Return (x, y) of the center of cell containing provided text 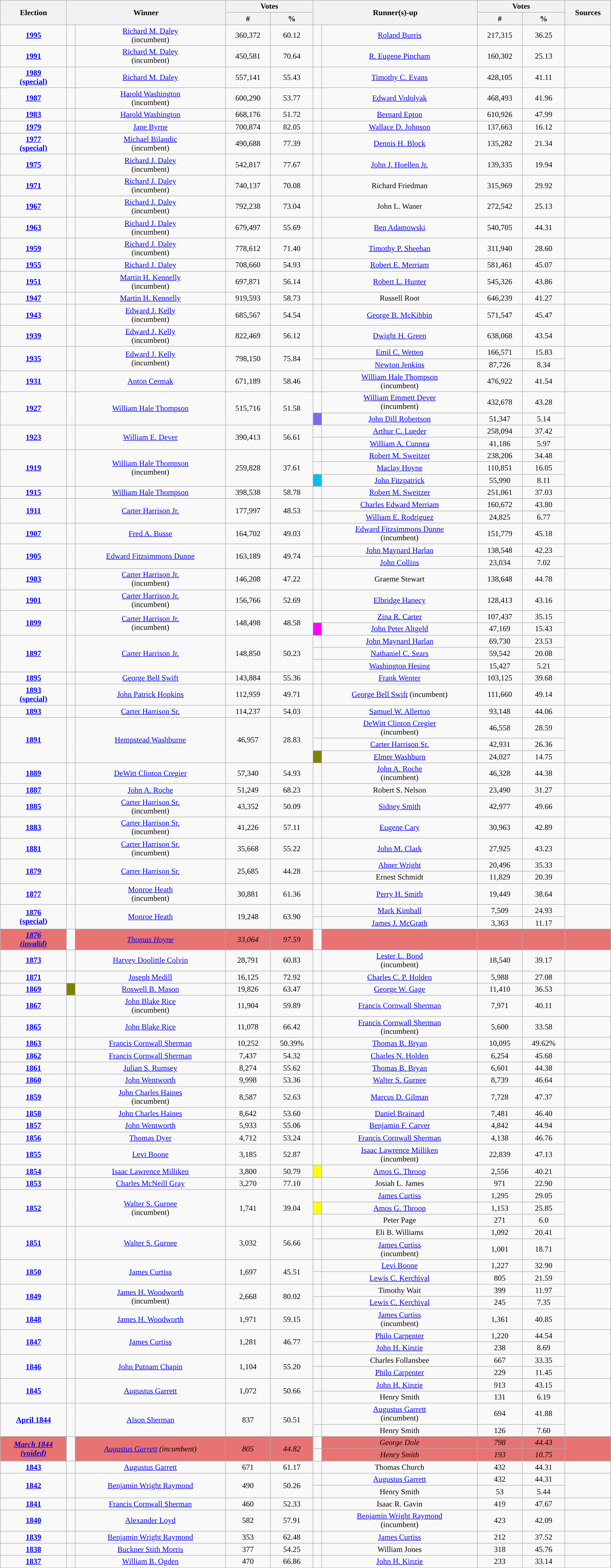
1,092 (499, 1233)
Monroe Heath (150, 917)
1,227 (499, 1266)
837 (248, 1419)
490 (248, 1486)
George W. Gage (400, 989)
126 (499, 1430)
148,498 (248, 623)
57.11 (292, 827)
24,027 (499, 757)
1,971 (248, 1319)
44.94 (543, 1126)
646,239 (499, 298)
Bernard Epton (400, 115)
15.43 (543, 629)
72.92 (292, 977)
John Dill Robertson (400, 419)
7,728 (499, 1097)
1947 (34, 298)
51,249 (248, 790)
160,672 (499, 505)
Josiah L. James (400, 1183)
1843 (34, 1467)
Jane Byrne (150, 127)
16,125 (248, 977)
60.12 (292, 35)
476,922 (499, 381)
423 (499, 1521)
60.83 (292, 960)
51.72 (292, 115)
419 (499, 1504)
5.44 (543, 1492)
49.71 (292, 695)
1955 (34, 265)
46.64 (543, 1080)
1903 (34, 579)
1889 (34, 773)
112,959 (248, 695)
1915 (34, 493)
3,363 (499, 923)
Martin H. Kennelly(incumbent) (150, 282)
272,542 (499, 206)
193 (499, 1455)
Elbridge Hanecy (400, 600)
68.23 (292, 790)
1867 (34, 1006)
Frank Wenter (400, 678)
1,295 (499, 1196)
557,141 (248, 77)
John J. Hoellen Jr. (400, 164)
66.86 (292, 1562)
971 (499, 1183)
R. Eugene Pincham (400, 56)
34.48 (543, 456)
212 (499, 1537)
Elmer Washburn (400, 757)
238,206 (499, 456)
87,726 (499, 365)
139,335 (499, 164)
1927 (34, 409)
582 (248, 1521)
1895 (34, 678)
William Hale Thompson(incumbent) (150, 468)
50.66 (292, 1391)
77.67 (292, 164)
432,678 (499, 402)
49.03 (292, 534)
Thomas Church (400, 1467)
7.60 (543, 1430)
360,372 (248, 35)
7,971 (499, 1006)
53.77 (292, 98)
Fred A. Busse (150, 534)
1883 (34, 827)
798 (499, 1443)
377 (248, 1549)
47.67 (543, 1504)
59.89 (292, 1006)
271 (499, 1220)
58.46 (292, 381)
1858 (34, 1113)
37.03 (543, 493)
33,064 (248, 939)
John Peter Altgeld (400, 629)
John A. Roche (150, 790)
William A. Cunnea (400, 443)
70.08 (292, 186)
46.40 (543, 1113)
1,001 (499, 1249)
George Dole (400, 1443)
6.77 (543, 517)
45.18 (543, 534)
Francis Cornwall Sherman(incumbent) (400, 1027)
Ernest Schmidt (400, 877)
5,600 (499, 1027)
1846 (34, 1366)
19.94 (543, 164)
43.86 (543, 282)
Benjamin F. Carver (400, 1126)
Runner(s)-up (395, 13)
Election (34, 13)
1873 (34, 960)
156,766 (248, 600)
679,497 (248, 227)
919,593 (248, 298)
Robert S. Nelson (400, 790)
42.09 (543, 1521)
66.42 (292, 1027)
4,842 (499, 1126)
45.76 (543, 1549)
1907 (34, 534)
Maclay Hoyne (400, 468)
Benjamin Wright Raymond(incumbent) (400, 1521)
428,105 (499, 77)
80.02 (292, 1296)
111,660 (499, 695)
1860 (34, 1080)
45.47 (543, 315)
John Blake Rice(incumbent) (150, 1006)
50.23 (292, 653)
8,739 (499, 1080)
Thomas Dyer (150, 1138)
William B. Ogden (150, 1562)
39.17 (543, 960)
11,410 (499, 989)
128,413 (499, 600)
10.75 (543, 1455)
1979 (34, 127)
1,072 (248, 1391)
23.53 (543, 641)
Wallace D. Johnson (400, 127)
John Charles Haines (150, 1113)
77.10 (292, 1183)
5.97 (543, 443)
61.36 (292, 894)
7,437 (248, 1056)
135,282 (499, 144)
John Putnam Chapin (150, 1366)
311,940 (499, 249)
59,542 (499, 653)
238 (499, 1348)
245 (499, 1303)
Perry H. Smith (400, 894)
1,361 (499, 1319)
1871 (34, 977)
Dwight H. Green (400, 336)
20,496 (499, 865)
Arthur C. Lueder (400, 431)
1,220 (499, 1336)
Harold Washington(incumbent) (150, 98)
Isaac Lawrence Milliken(incumbent) (400, 1155)
John Charles Haines(incumbent) (150, 1097)
Russell Root (400, 298)
1857 (34, 1126)
Newton Jenkins (400, 365)
1951 (34, 282)
4,712 (248, 1138)
47.37 (543, 1097)
638,068 (499, 336)
Nathaniel C. Sears (400, 653)
1,741 (248, 1208)
3,800 (248, 1171)
33.14 (543, 1562)
Washington Hesing (400, 666)
5.21 (543, 666)
March 1844(voided) (34, 1449)
1931 (34, 381)
John Patrick Hopkins (150, 695)
10,095 (499, 1044)
43.28 (543, 402)
1855 (34, 1155)
Charles C. P. Holden (400, 977)
Roland Burris (400, 35)
1995 (34, 35)
1899 (34, 623)
56.66 (292, 1243)
43.54 (543, 336)
54.32 (292, 1056)
35.33 (543, 865)
1893 (34, 711)
Timothy C. Evans (400, 77)
19,449 (499, 894)
27.08 (543, 977)
41.27 (543, 298)
44.78 (543, 579)
1,697 (248, 1272)
11.17 (543, 923)
DeWitt Clinton Cregier(incumbent) (400, 728)
540,705 (499, 227)
2,668 (248, 1296)
398,538 (248, 493)
49.66 (543, 807)
11,829 (499, 877)
6.19 (543, 1397)
668,176 (248, 115)
Harvey Doolittle Colvin (150, 960)
37.42 (543, 431)
Charles McNeill Gray (150, 1183)
Peter Page (400, 1220)
49.62% (543, 1044)
46,328 (499, 773)
52.69 (292, 600)
DeWitt Clinton Cregier (150, 773)
Isaac R. Gavin (400, 1504)
44.43 (543, 1443)
50.09 (292, 807)
36.25 (543, 35)
1975 (34, 164)
700,874 (248, 127)
53.36 (292, 1080)
Edward Vrdolyak (400, 98)
53.60 (292, 1113)
1841 (34, 1504)
3,185 (248, 1155)
671,189 (248, 381)
545,326 (499, 282)
57.91 (292, 1521)
Julian S. Rumsey (150, 1068)
47.22 (292, 579)
45.51 (292, 1272)
52.33 (292, 1504)
5,988 (499, 977)
138,548 (499, 550)
55.22 (292, 849)
1987 (34, 98)
55,990 (499, 480)
315,969 (499, 186)
1983 (34, 115)
Marcus D. Gilman (400, 1097)
38.64 (543, 894)
Charles N. Holden (400, 1056)
16.05 (543, 468)
708,660 (248, 265)
21.59 (543, 1278)
51.58 (292, 409)
70.64 (292, 56)
1863 (34, 1044)
Richard Friedman (400, 186)
Ben Adamowski (400, 227)
28,791 (248, 960)
James H. Woodworth (150, 1319)
18.71 (543, 1249)
Samuel W. Allerton (400, 711)
35,668 (248, 849)
44.82 (292, 1449)
110,851 (499, 468)
1839 (34, 1537)
Augustus Garrett(incumbent) (400, 1414)
21.34 (543, 144)
450,581 (248, 56)
35.15 (543, 617)
39.68 (543, 678)
George B. McKibbin (400, 315)
59.15 (292, 1319)
John A. Roche(incumbent) (400, 773)
Monroe Heath(incumbent) (150, 894)
41.11 (543, 77)
48.53 (292, 511)
97.59 (292, 939)
600,290 (248, 98)
6.0 (543, 1220)
30,881 (248, 894)
1854 (34, 1171)
75.84 (292, 359)
28.83 (292, 740)
55.69 (292, 227)
24,825 (499, 517)
93,148 (499, 711)
Graeme Stewart (400, 579)
Alson Sherman (150, 1419)
Thomas Hoyne (150, 939)
69,730 (499, 641)
1838 (34, 1549)
50.79 (292, 1171)
41,226 (248, 827)
Augustus Garrett (incumbent) (150, 1449)
63.47 (292, 989)
353 (248, 1537)
7.02 (543, 563)
Harold Washington (150, 115)
22,839 (499, 1155)
49.14 (543, 695)
1971 (34, 186)
William Emmett Dever (incumbent) (400, 402)
694 (499, 1414)
798,150 (248, 359)
259,828 (248, 468)
1876(special) (34, 917)
10,252 (248, 1044)
John Collins (400, 563)
41.88 (543, 1414)
Richard M. Daley (150, 77)
137,663 (499, 127)
542,817 (248, 164)
33.35 (543, 1360)
47.13 (543, 1155)
William E. Rodriguez (400, 517)
8,587 (248, 1097)
47,169 (499, 629)
71.40 (292, 249)
37.52 (543, 1537)
25,685 (248, 871)
15,427 (499, 666)
Dennis H. Block (400, 144)
468,493 (499, 98)
55.62 (292, 1068)
46,957 (248, 740)
John L. Waner (400, 206)
John Fitzpatrick (400, 480)
82.05 (292, 127)
1935 (34, 359)
42,977 (499, 807)
7,481 (499, 1113)
1887 (34, 790)
Emil C. Wetten (400, 352)
166,571 (499, 352)
Winner (146, 13)
1,104 (248, 1366)
John M. Clark (400, 849)
Zina R. Carter (400, 617)
27,925 (499, 849)
8,642 (248, 1113)
39.04 (292, 1208)
Eli B. Williams (400, 1233)
18,540 (499, 960)
56.14 (292, 282)
Eugene Cary (400, 827)
31.27 (543, 790)
1,153 (499, 1208)
8.11 (543, 480)
43.15 (543, 1385)
57,340 (248, 773)
1849 (34, 1296)
1977(special) (34, 144)
52.87 (292, 1155)
58.73 (292, 298)
460 (248, 1504)
740,137 (248, 186)
16.12 (543, 127)
43.23 (543, 849)
318 (499, 1549)
11.45 (543, 1372)
George Bell Swift (incumbent) (400, 695)
1891 (34, 740)
29.05 (543, 1196)
55.43 (292, 77)
399 (499, 1290)
5,933 (248, 1126)
48.58 (292, 623)
1840 (34, 1521)
1842 (34, 1486)
43.80 (543, 505)
1893(special) (34, 695)
107,437 (499, 617)
Joseph Medill (150, 977)
1876(invalid) (34, 939)
1845 (34, 1391)
41,186 (499, 443)
52.63 (292, 1097)
46.76 (543, 1138)
1848 (34, 1319)
1861 (34, 1068)
114,237 (248, 711)
2,556 (499, 1171)
58.78 (292, 493)
11,904 (248, 1006)
Sources (588, 13)
Sidney Smith (400, 807)
50.39% (292, 1044)
William Jones (400, 1549)
63.90 (292, 917)
Robert E. Merriam (400, 265)
1885 (34, 807)
24.93 (543, 910)
73.04 (292, 206)
177,997 (248, 511)
62.48 (292, 1537)
54.25 (292, 1549)
913 (499, 1385)
143,884 (248, 678)
163,189 (248, 556)
258,094 (499, 431)
671 (248, 1467)
7.35 (543, 1303)
11,078 (248, 1027)
3,270 (248, 1183)
1943 (34, 315)
44.54 (543, 1336)
Edward Fitzsimmons Dunne (incumbent) (400, 534)
Buckner Stith Morris (150, 1549)
51,347 (499, 419)
14.75 (543, 757)
1897 (34, 653)
1939 (34, 336)
April 1844 (34, 1419)
571,547 (499, 315)
41.54 (543, 381)
25.85 (543, 1208)
42.23 (543, 550)
Timothy Wait (400, 1290)
131 (499, 1397)
50.26 (292, 1486)
33.58 (543, 1027)
45.68 (543, 1056)
54.54 (292, 315)
44.06 (543, 711)
138,648 (499, 579)
William E. Dever (150, 437)
49.74 (292, 556)
50.51 (292, 1419)
Anton Cermak (150, 381)
5.14 (543, 419)
46.77 (292, 1342)
164,702 (248, 534)
1989(special) (34, 77)
44.28 (292, 871)
151,779 (499, 534)
32.90 (543, 1266)
55.20 (292, 1366)
19,826 (248, 989)
29.92 (543, 186)
11.97 (543, 1290)
28.60 (543, 249)
45.07 (543, 265)
1865 (34, 1027)
43,352 (248, 807)
Isaac Lawrence Milliken (150, 1171)
1923 (34, 437)
1905 (34, 556)
1851 (34, 1243)
1859 (34, 1097)
1850 (34, 1272)
56.12 (292, 336)
37.61 (292, 468)
1967 (34, 206)
Hempstead Washburne (150, 740)
40.85 (543, 1319)
6,254 (499, 1056)
30,963 (499, 827)
Lester L. Bond(incumbent) (400, 960)
19,248 (248, 917)
Charles Edward Merriam (400, 505)
Mark Kimball (400, 910)
Martin H. Kennelly (150, 298)
8.34 (543, 365)
792,238 (248, 206)
148,850 (248, 653)
1869 (34, 989)
1959 (34, 249)
778,612 (248, 249)
Daniel Brainard (400, 1113)
610,926 (499, 115)
7,509 (499, 910)
Robert L. Hunter (400, 282)
1901 (34, 600)
56.61 (292, 437)
John Blake Rice (150, 1027)
23,034 (499, 563)
4,138 (499, 1138)
1837 (34, 1562)
685,567 (248, 315)
William Hale Thompson (incumbent) (400, 381)
36.53 (543, 989)
1877 (34, 894)
1879 (34, 871)
217,315 (499, 35)
1919 (34, 468)
1847 (34, 1342)
697,871 (248, 282)
28.59 (543, 728)
20.08 (543, 653)
233 (499, 1562)
40.11 (543, 1006)
Charles Follansbee (400, 1360)
James J. McGrath (400, 923)
581,461 (499, 265)
Richard J. Daley (150, 265)
390,413 (248, 437)
Edward Fitzsimmons Dunne (150, 556)
1853 (34, 1183)
James H. Woodworth(incumbent) (150, 1296)
6,601 (499, 1068)
Michael Bilandic (incumbent) (150, 144)
667 (499, 1360)
Abner Wright (400, 865)
22.90 (543, 1183)
20.39 (543, 877)
43.16 (543, 600)
1991 (34, 56)
26.36 (543, 745)
46,558 (499, 728)
55.36 (292, 678)
470 (248, 1562)
Timothy P. Sheehan (400, 249)
47.99 (543, 115)
160,302 (499, 56)
George Bell Swift (150, 678)
1852 (34, 1208)
Roswell B. Mason (150, 989)
8,274 (248, 1068)
40.21 (543, 1171)
1856 (34, 1138)
55.06 (292, 1126)
20.41 (543, 1233)
3,032 (248, 1243)
1,281 (248, 1342)
15.83 (543, 352)
1881 (34, 849)
41.96 (543, 98)
229 (499, 1372)
77.39 (292, 144)
103,125 (499, 678)
9,998 (248, 1080)
42.89 (543, 827)
1963 (34, 227)
251,061 (499, 493)
61.17 (292, 1467)
146,208 (248, 579)
822,469 (248, 336)
1911 (34, 511)
490,688 (248, 144)
54.03 (292, 711)
53 (499, 1492)
Alexander Loyd (150, 1521)
23,490 (499, 790)
1862 (34, 1056)
515,716 (248, 409)
8.69 (543, 1348)
53.24 (292, 1138)
Walter S. Gurnee(incumbent) (150, 1208)
42,931 (499, 745)
